Search for the cell housing the specified text and yield its [x, y] center coordinate. 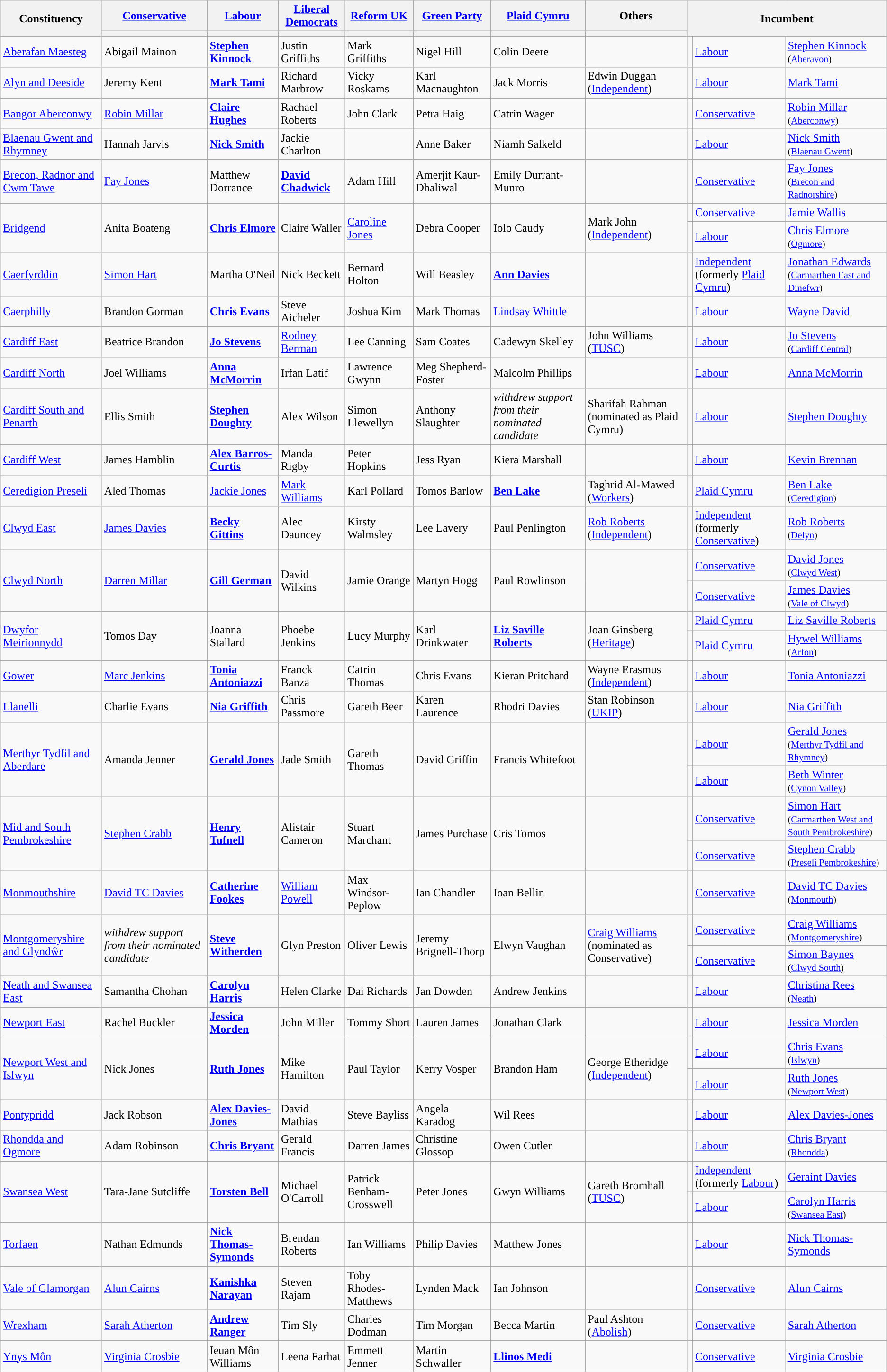
Marc Jenkins [154, 676]
Chris Passmore [311, 707]
Beatrice Brandon [154, 342]
Malcolm Phillips [538, 372]
Andrew Ranger [243, 1326]
Cardiff East [51, 342]
Angela Karadog [452, 1115]
Max Windsor-Peplow [379, 893]
Alex Barros-Curtis [243, 460]
Alec Dauncey [311, 528]
Dai Richards [379, 992]
Jade Smith [311, 759]
Alistair Cameron [311, 834]
Chris Elmore [243, 227]
Manda Rigby [311, 460]
Cris Tomos [538, 834]
Bernard Holton [379, 274]
Stephen Crabb [154, 834]
Edwin Duggan (Independent) [636, 82]
Chris Evans(Islwyn) [836, 1054]
Helen Clarke [311, 992]
Peter Jones [452, 1192]
Vicky Roskams [379, 82]
Ioan Bellin [538, 893]
Simon Baynes(Clwyd South) [836, 961]
Claire Waller [311, 227]
Irfan Latif [311, 372]
Tara-Jane Sutcliffe [154, 1192]
Meg Shepherd-Foster [452, 372]
Brecon, Radnor and Cwm Tawe [51, 181]
Fay Jones(Brecon and Radnorshire) [836, 181]
Lindsay Whittle [538, 311]
Newport West and Islwyn [51, 1069]
Ruth Jones(Newport West) [836, 1084]
Mark John (Independent) [636, 227]
Constituency [51, 18]
Anita Boateng [154, 227]
Niamh Salkeld [538, 144]
Emily Durrant-Munro [538, 181]
Jackie Jones [243, 491]
Torsten Bell [243, 1192]
Hywel Williams(Arfon) [836, 645]
Tomos Day [154, 636]
Phoebe Jenkins [311, 636]
Peter Hopkins [379, 460]
Caerphilly [51, 311]
Karen Laurence [452, 707]
Gill German [243, 581]
David Griffin [452, 759]
Others [636, 16]
Rhondda and Ogmore [51, 1146]
David TC Davies(Monmouth) [836, 893]
Jonathan Clark [538, 1022]
David TC Davies [154, 893]
Rodney Berman [311, 342]
David Mathias [311, 1115]
Catherine Fookes [243, 893]
Cadewyn Skelley [538, 342]
Karl Drinkwater [452, 636]
Wayne Erasmus (Independent) [636, 676]
Christine Glossop [452, 1146]
Jackie Charlton [311, 144]
Carolyn Harris [243, 992]
Leena Farhat [311, 1356]
Cardiff North [51, 372]
Joan Ginsberg (Heritage) [636, 636]
Alex Wilson [311, 417]
Martyn Hogg [452, 581]
Clwyd North [51, 581]
Lauren James [452, 1022]
Owen Cutler [538, 1146]
Mark Williams [311, 491]
Independent (formerly Conservative) [739, 528]
Jan Dowden [452, 992]
Ian Johnson [538, 1288]
James Purchase [452, 834]
Stephen Kinnock [243, 52]
Dwyfor Meirionnydd [51, 636]
Caroline Jones [379, 227]
Nigel Hill [452, 52]
Pontypridd [51, 1115]
Wayne David [836, 311]
George Etheridge (Independent) [636, 1069]
Darren James [379, 1146]
Ben Lake(Ceredigion) [836, 491]
Tommy Short [379, 1022]
Charles Dodman [379, 1326]
Mid and South Pembrokeshire [51, 834]
Beth Winter(Cynon Valley) [836, 781]
Matthew Jones [538, 1245]
Reform UK [379, 16]
Gareth Thomas [379, 759]
Brandon Gorman [154, 311]
Samantha Chohan [154, 992]
Torfaen [51, 1245]
Karl Macnaughton [452, 82]
Karl Pollard [379, 491]
Amerjit Kaur-Dhaliwal [452, 181]
Taghrid Al-Mawed (Workers) [636, 491]
John Clark [379, 114]
Nick Smith [243, 144]
Lee Lavery [452, 528]
Vale of Glamorgan [51, 1288]
Lawrence Gwynn [379, 372]
Llanelli [51, 707]
Steven Rajam [311, 1288]
Kirsty Walmsley [379, 528]
Gerald Francis [311, 1146]
Rachael Roberts [311, 114]
Jamie Orange [379, 581]
Steve Aicheler [311, 311]
Martha O'Neil [243, 274]
Abigail Mainon [154, 52]
Tomos Barlow [452, 491]
Simon Hart [154, 274]
Sharifah Rahman (nominated as Plaid Cymru) [636, 417]
Charlie Evans [154, 707]
Catrin Wager [538, 114]
Brandon Ham [538, 1069]
Ben Lake [538, 491]
Independent (formerly Labour) [739, 1177]
Nick Smith(Blaenau Gwent) [836, 144]
Adam Hill [379, 181]
Christina Rees(Neath) [836, 992]
Lee Canning [379, 342]
Becca Martin [538, 1326]
Nick Jones [154, 1069]
Mark Thomas [452, 311]
John Williams (TUSC) [636, 342]
Swansea West [51, 1192]
Colin Deere [538, 52]
Simon Hart(Carmarthen West and South Pembrokeshire) [836, 818]
Francis Whitefoot [538, 759]
Steve Witherden [243, 945]
Richard Marbrow [311, 82]
Cardiff West [51, 460]
Paul Penlington [538, 528]
Gerald Jones [243, 759]
Geraint Davies [836, 1177]
Jack Robson [154, 1115]
Ruth Jones [243, 1069]
Kanishka Narayan [243, 1288]
Kieran Pritchard [538, 676]
Craig Williams (nominated as Conservative) [636, 945]
Kevin Brennan [836, 460]
Jess Ryan [452, 460]
Brendan Roberts [311, 1245]
Kiera Marshall [538, 460]
Anne Baker [452, 144]
Chris Bryant [243, 1146]
Glyn Preston [311, 945]
Gerald Jones(Merthyr Tydfil and Rhymney) [836, 744]
Mark Griffiths [379, 52]
Jo Stevens(Cardiff Central) [836, 342]
Wrexham [51, 1326]
Andrew Jenkins [538, 992]
Joshua Kim [379, 311]
Chris Elmore(Ogmore) [836, 237]
Jack Morris [538, 82]
Hannah Jarvis [154, 144]
Michael O'Carroll [311, 1192]
Montgomeryshire and Glyndŵr [51, 945]
Fay Jones [154, 181]
Rob Roberts(Delyn) [836, 528]
Jo Stevens [243, 342]
John Miller [311, 1022]
Rob Roberts (Independent) [636, 528]
Matthew Dorrance [243, 181]
Sam Coates [452, 342]
Rhodri Davies [538, 707]
Franck Banza [311, 676]
Jamie Wallis [836, 212]
Steve Bayliss [379, 1115]
Robin Millar(Aberconwy) [836, 114]
Iolo Caudy [538, 227]
Justin Griffiths [311, 52]
Petra Haig [452, 114]
Alyn and Deeside [51, 82]
James Davies(Vale of Clwyd) [836, 596]
Nathan Edmunds [154, 1245]
Joel Williams [154, 372]
Merthyr Tydfil and Aberdare [51, 759]
Paul Rowlinson [538, 581]
Darren Millar [154, 581]
Ceredigion Preseli [51, 491]
James Davies [154, 528]
Bangor Aberconwy [51, 114]
Elwyn Vaughan [538, 945]
Bridgend [51, 227]
David Wilkins [311, 581]
Stan Robinson (UKIP) [636, 707]
Debra Cooper [452, 227]
Neath and Swansea East [51, 992]
Llinos Medi [538, 1356]
Jeremy Brignell-Thorp [452, 945]
Anthony Slaughter [452, 417]
Caerfyrddin [51, 274]
Carolyn Harris(Swansea East) [836, 1207]
Amanda Jenner [154, 759]
Incumbent [787, 18]
Paul Taylor [379, 1069]
Patrick Benham-Crosswell [379, 1192]
Blaenau Gwent and Rhymney [51, 144]
Gareth Bromhall (TUSC) [636, 1192]
Green Party [452, 16]
Philip Davies [452, 1245]
Paul Ashton (Abolish) [636, 1326]
Gower [51, 676]
Rachel Buckler [154, 1022]
Ian Chandler [452, 893]
Emmett Jenner [379, 1356]
Independent (formerly Plaid Cymru) [739, 274]
Catrin Thomas [379, 676]
Monmouthshire [51, 893]
Craig Williams(Montgomeryshire) [836, 930]
Stephen Crabb(Preseli Pembrokeshire) [836, 856]
Ieuan Môn Williams [243, 1356]
Tim Sly [311, 1326]
Lucy Murphy [379, 636]
Stephen Kinnock(Aberavon) [836, 52]
Tim Morgan [452, 1326]
Nick Beckett [311, 274]
Liberal Democrats [311, 16]
Martin Schwaller [452, 1356]
Jeremy Kent [154, 82]
Claire Hughes [243, 114]
William Powell [311, 893]
Jonathan Edwards(Carmarthen East and Dinefwr) [836, 274]
James Hamblin [154, 460]
Gareth Beer [379, 707]
Joanna Stallard [243, 636]
Toby Rhodes-Matthews [379, 1288]
Will Beasley [452, 274]
Mike Hamilton [311, 1069]
Cardiff South and Penarth [51, 417]
Henry Tufnell [243, 834]
Ann Davies [538, 274]
Adam Robinson [154, 1146]
David Chadwick [311, 181]
Becky Gittins [243, 528]
Oliver Lewis [379, 945]
Clwyd East [51, 528]
Kerry Vosper [452, 1069]
Newport East [51, 1022]
Simon Llewellyn [379, 417]
Ynys Môn [51, 1356]
Wil Rees [538, 1115]
Gwyn Williams [538, 1192]
Ian Williams [379, 1245]
Lynden Mack [452, 1288]
David Jones(Clwyd West) [836, 566]
Ellis Smith [154, 417]
Aled Thomas [154, 491]
Chris Bryant(Rhondda) [836, 1146]
Aberafan Maesteg [51, 52]
Stuart Marchant [379, 834]
Robin Millar [154, 114]
